For the text-containing cell, return its midpoint in (X, Y) coordinate format. 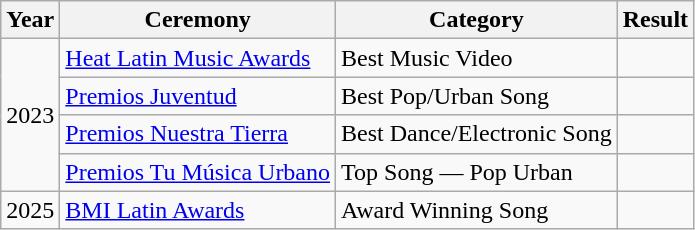
Best Pop/Urban Song (477, 96)
2025 (30, 210)
Ceremony (198, 20)
Result (655, 20)
Premios Nuestra Tierra (198, 134)
Award Winning Song (477, 210)
Best Dance/Electronic Song (477, 134)
Premios Tu Música Urbano (198, 172)
Heat Latin Music Awards (198, 58)
Best Music Video (477, 58)
2023 (30, 115)
Year (30, 20)
Top Song — Pop Urban (477, 172)
Premios Juventud (198, 96)
BMI Latin Awards (198, 210)
Category (477, 20)
